Extract the [x, y] coordinate from the center of the cell holding the provided text.  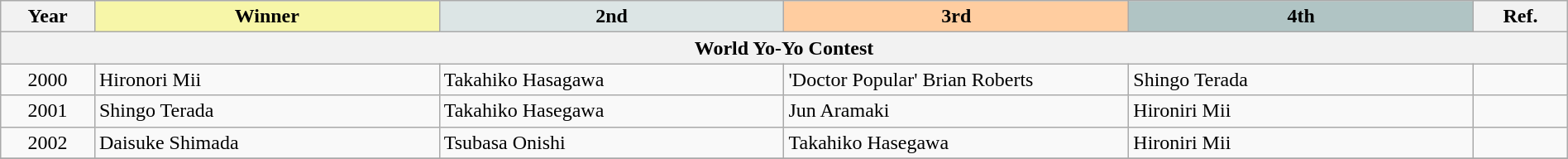
2002 [48, 142]
Daisuke Shimada [266, 142]
Year [48, 17]
4th [1302, 17]
Tsubasa Onishi [612, 142]
2nd [612, 17]
Ref. [1521, 17]
2000 [48, 79]
Takahiko Hasagawa [612, 79]
World Yo-Yo Contest [784, 48]
Jun Aramaki [956, 111]
Winner [266, 17]
Hironori Mii [266, 79]
2001 [48, 111]
'Doctor Popular' Brian Roberts [956, 79]
3rd [956, 17]
